Return (x, y) of the center of cell containing provided text 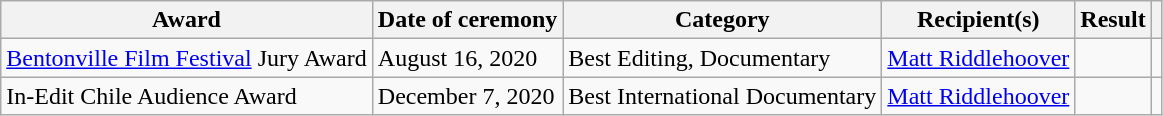
Recipient(s) (978, 20)
Award (187, 20)
In-Edit Chile Audience Award (187, 96)
Bentonville Film Festival Jury Award (187, 58)
Result (1113, 20)
Date of ceremony (468, 20)
December 7, 2020 (468, 96)
Category (722, 20)
Best International Documentary (722, 96)
August 16, 2020 (468, 58)
Best Editing, Documentary (722, 58)
